For the text-containing cell, return its midpoint in [X, Y] coordinate format. 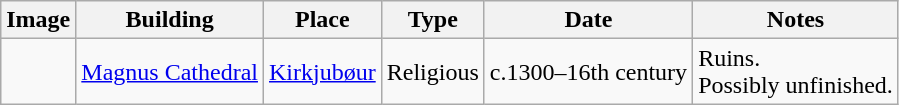
Place [322, 20]
Type [432, 20]
Date [588, 20]
Religious [432, 72]
Image [38, 20]
Notes [796, 20]
Building [170, 20]
Magnus Cathedral [170, 72]
c.1300–16th century [588, 72]
Ruins.Possibly unfinished. [796, 72]
Kirkjubøur [322, 72]
